Provide the [X, Y] coordinate of the cell's center where the given text is located.  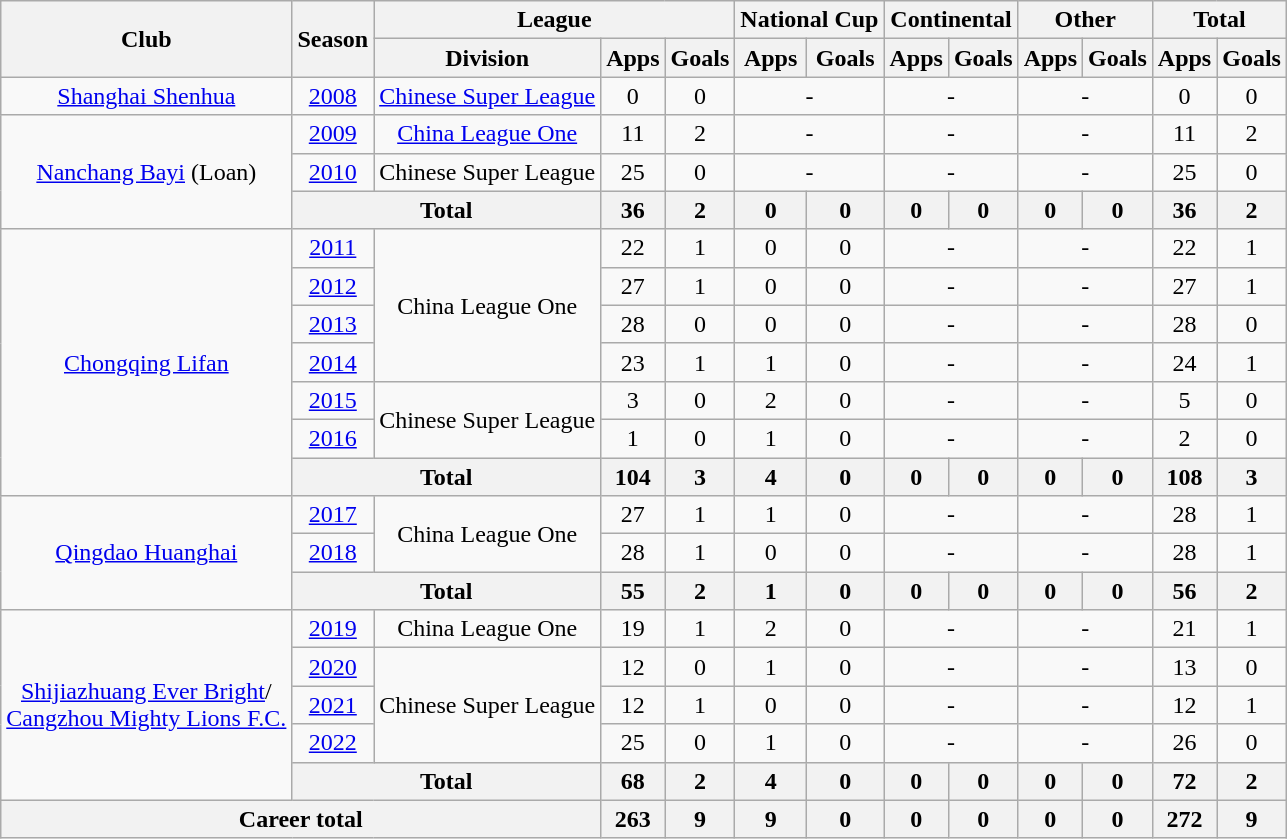
2013 [333, 324]
108 [1184, 477]
Continental [951, 20]
55 [633, 591]
National Cup [810, 20]
2015 [333, 400]
2020 [333, 667]
2018 [333, 553]
2017 [333, 515]
24 [1184, 362]
2014 [333, 362]
68 [633, 781]
23 [633, 362]
2022 [333, 743]
19 [633, 629]
2011 [333, 248]
72 [1184, 781]
League [554, 20]
Chongqing Lifan [146, 362]
2012 [333, 286]
2019 [333, 629]
104 [633, 477]
Career total [301, 819]
Other [1085, 20]
272 [1184, 819]
56 [1184, 591]
13 [1184, 667]
2008 [333, 96]
5 [1184, 400]
263 [633, 819]
2010 [333, 172]
Season [333, 39]
Nanchang Bayi (Loan) [146, 172]
2009 [333, 134]
Division [488, 58]
26 [1184, 743]
2021 [333, 705]
21 [1184, 629]
Shijiazhuang Ever Bright/Cangzhou Mighty Lions F.C. [146, 705]
Club [146, 39]
Qingdao Huanghai [146, 553]
2016 [333, 438]
Shanghai Shenhua [146, 96]
